Pinpoint the cell where the given text exists, returning its (X, Y) midpoint coordinate. 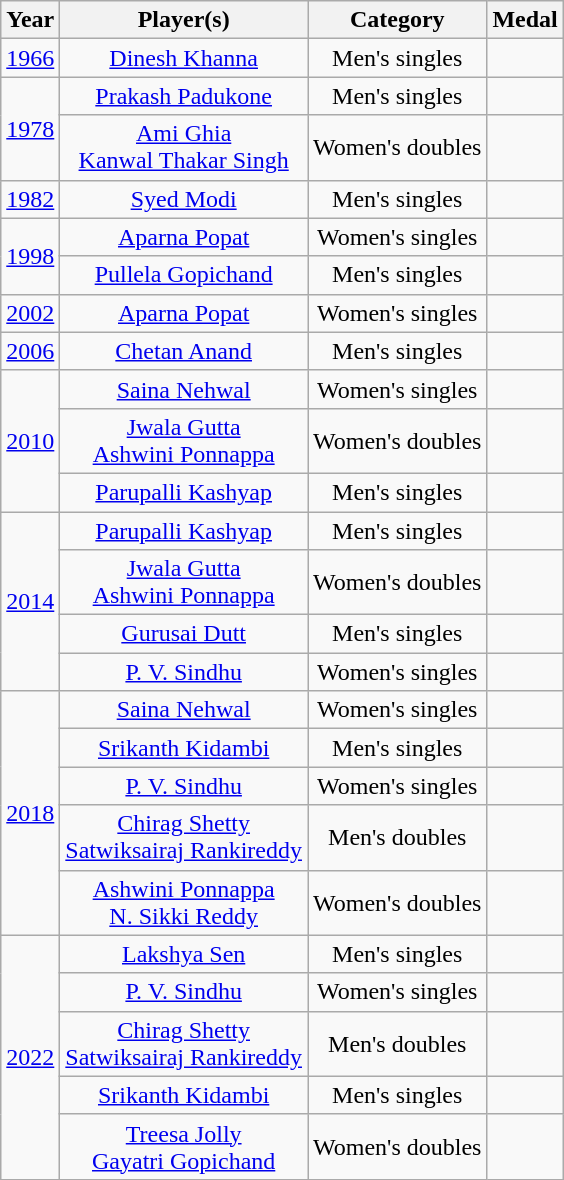
Pullela Gopichand (184, 275)
Lakshya Sen (184, 954)
2018 (30, 813)
Ami GhiaKanwal Thakar Singh (184, 148)
1982 (30, 199)
Medal (525, 20)
Category (398, 20)
Treesa JollyGayatri Gopichand (184, 1146)
Player(s) (184, 20)
Gurusai Dutt (184, 634)
Syed Modi (184, 199)
Chetan Anand (184, 351)
1998 (30, 256)
Dinesh Khanna (184, 58)
Year (30, 20)
Prakash Padukone (184, 96)
2006 (30, 351)
Ashwini PonnappaN. Sikki Reddy (184, 902)
2022 (30, 1057)
2014 (30, 602)
1966 (30, 58)
2010 (30, 440)
1978 (30, 128)
2002 (30, 313)
